Return [x, y] of the center of cell containing provided text 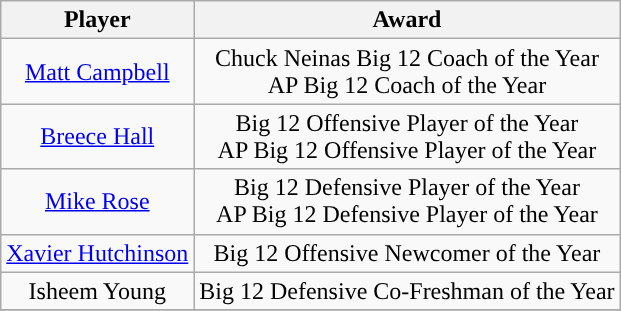
Xavier Hutchinson [98, 253]
Isheem Young [98, 291]
Chuck Neinas Big 12 Coach of the Year AP Big 12 Coach of the Year [407, 72]
Big 12 Offensive Player of the YearAP Big 12 Offensive Player of the Year [407, 136]
Matt Campbell [98, 72]
Mike Rose [98, 202]
Big 12 Offensive Newcomer of the Year [407, 253]
Big 12 Defensive Player of the YearAP Big 12 Defensive Player of the Year [407, 202]
Player [98, 20]
Breece Hall [98, 136]
Award [407, 20]
Big 12 Defensive Co-Freshman of the Year [407, 291]
